For the text-containing cell, return its midpoint in (x, y) coordinate format. 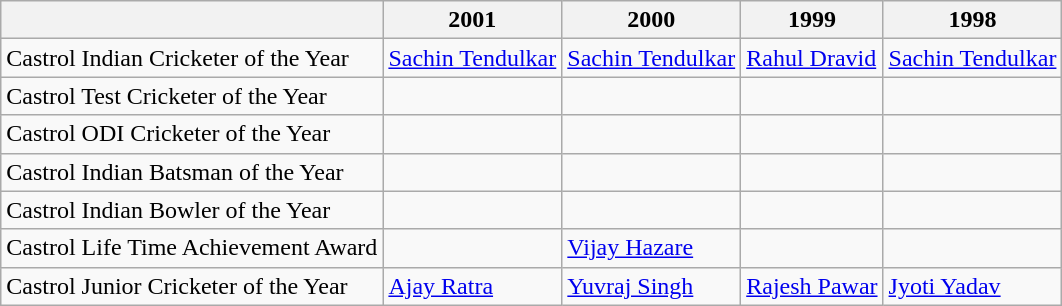
Jyoti Yadav (972, 286)
Castrol Test Cricketer of the Year (192, 96)
Castrol Life Time Achievement Award (192, 248)
Yuvraj Singh (652, 286)
2001 (472, 20)
Castrol Indian Cricketer of the Year (192, 58)
Castrol ODI Cricketer of the Year (192, 134)
Castrol Indian Bowler of the Year (192, 210)
Rahul Dravid (812, 58)
2000 (652, 20)
Ajay Ratra (472, 286)
1999 (812, 20)
Rajesh Pawar (812, 286)
Vijay Hazare (652, 248)
1998 (972, 20)
Castrol Indian Batsman of the Year (192, 172)
Castrol Junior Cricketer of the Year (192, 286)
